Pinpoint the cell where the given text exists, returning its (x, y) midpoint coordinate. 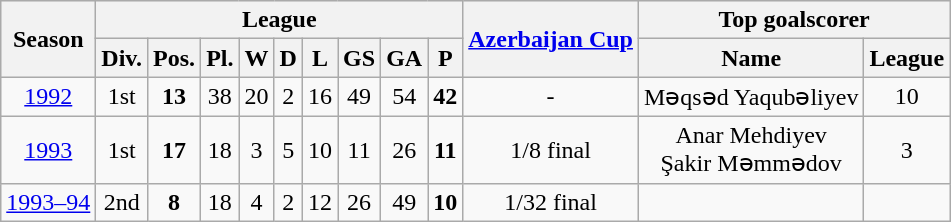
L (320, 58)
Pl. (220, 58)
Məqsəd Yaqubəliyev (750, 97)
Name (750, 58)
P (446, 58)
GS (360, 58)
1993 (48, 150)
1/32 final (551, 202)
20 (256, 97)
Azerbaijan Cup (551, 39)
4 (256, 202)
2nd (122, 202)
12 (320, 202)
W (256, 58)
- (551, 97)
54 (404, 97)
42 (446, 97)
1/8 final (551, 150)
Anar Mehdiyev Şakir Məmmədov (750, 150)
38 (220, 97)
GA (404, 58)
1992 (48, 97)
Pos. (174, 58)
Div. (122, 58)
Top goalscorer (794, 20)
8 (174, 202)
Season (48, 39)
D (288, 58)
17 (174, 150)
1993–94 (48, 202)
16 (320, 97)
5 (288, 150)
13 (174, 97)
